Identify which cell holds the provided text, then report its [x, y] central coordinate. 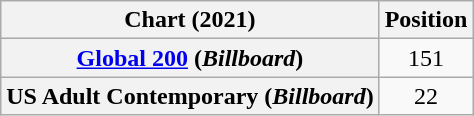
151 [426, 58]
Position [426, 20]
Chart (2021) [190, 20]
Global 200 (Billboard) [190, 58]
22 [426, 96]
US Adult Contemporary (Billboard) [190, 96]
